From the cell containing the given text, extract its center point as (x, y) coordinate. 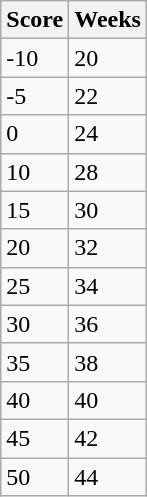
32 (108, 248)
15 (35, 210)
34 (108, 286)
50 (35, 477)
24 (108, 134)
45 (35, 438)
22 (108, 96)
0 (35, 134)
28 (108, 172)
44 (108, 477)
38 (108, 362)
10 (35, 172)
25 (35, 286)
35 (35, 362)
Score (35, 20)
36 (108, 324)
-10 (35, 58)
-5 (35, 96)
Weeks (108, 20)
42 (108, 438)
